Find where the given text appears and provide that cell's center as (x, y) coordinate. 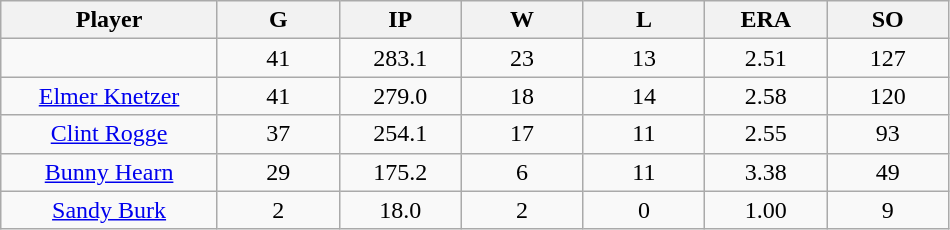
127 (888, 58)
Clint Rogge (110, 134)
14 (644, 96)
9 (888, 210)
Player (110, 20)
29 (278, 172)
W (522, 20)
37 (278, 134)
3.38 (766, 172)
283.1 (400, 58)
254.1 (400, 134)
SO (888, 20)
279.0 (400, 96)
Elmer Knetzer (110, 96)
23 (522, 58)
2.55 (766, 134)
Sandy Burk (110, 210)
13 (644, 58)
ERA (766, 20)
175.2 (400, 172)
Bunny Hearn (110, 172)
1.00 (766, 210)
93 (888, 134)
2.58 (766, 96)
G (278, 20)
6 (522, 172)
L (644, 20)
0 (644, 210)
IP (400, 20)
49 (888, 172)
18 (522, 96)
2.51 (766, 58)
17 (522, 134)
120 (888, 96)
18.0 (400, 210)
